Return the (X, Y) coordinate for the center point of the cell that contains the specified text.  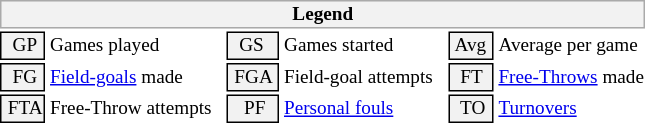
FTA (23, 108)
FGA (254, 77)
GP (23, 46)
Games started (364, 46)
Avg (471, 46)
Field-goal attempts (364, 77)
Field-goals made (136, 77)
FG (23, 77)
Personal fouls (364, 108)
GS (254, 46)
Legend (322, 14)
FT (471, 77)
Free-Throw attempts (136, 108)
PF (254, 108)
TO (471, 108)
Games played (136, 46)
